Output the [X, Y] coordinate of the center of the cell containing the given text.  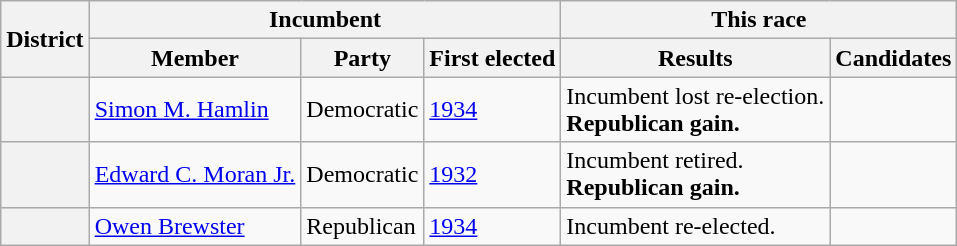
Candidates [894, 58]
Results [696, 58]
Member [195, 58]
Owen Brewster [195, 226]
Party [362, 58]
Edward C. Moran Jr. [195, 174]
Incumbent [325, 20]
District [45, 39]
Simon M. Hamlin [195, 110]
1932 [492, 174]
Incumbent retired.Republican gain. [696, 174]
Incumbent lost re-election.Republican gain. [696, 110]
This race [759, 20]
Incumbent re-elected. [696, 226]
Republican [362, 226]
First elected [492, 58]
